Return the (X, Y) coordinate for the center point of the cell that contains the specified text.  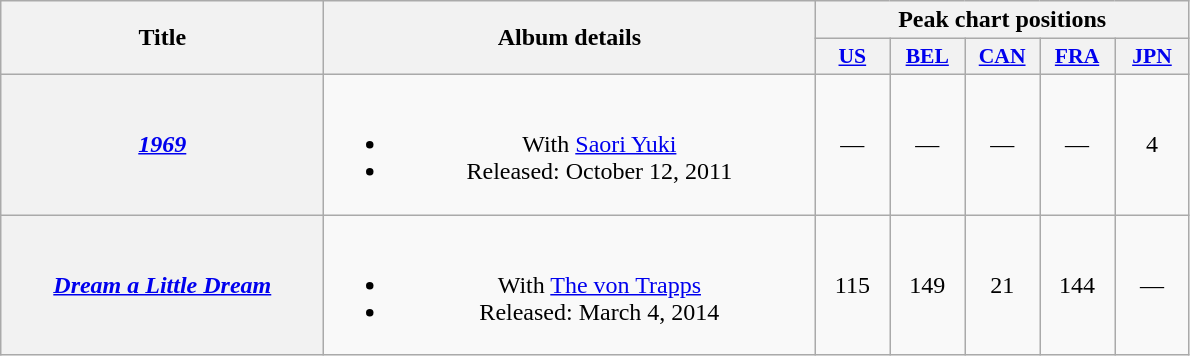
115 (852, 284)
149 (928, 284)
Peak chart positions (1002, 20)
JPN (1152, 57)
With The von TrappsReleased: March 4, 2014 (570, 284)
Title (162, 38)
US (852, 57)
21 (1002, 284)
4 (1152, 144)
BEL (928, 57)
Album details (570, 38)
CAN (1002, 57)
144 (1078, 284)
1969 (162, 144)
With Saori YukiReleased: October 12, 2011 (570, 144)
FRA (1078, 57)
Dream a Little Dream (162, 284)
